Scan for the cell matching the given text and deliver its [X, Y] coordinate at center. 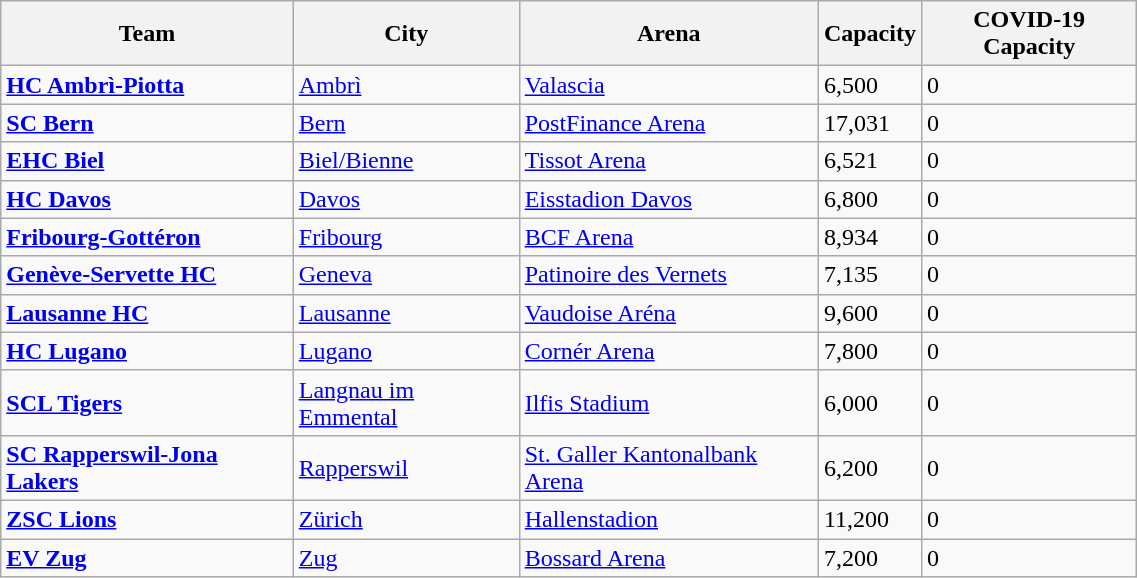
EHC Biel [147, 161]
COVID-19 Capacity [1028, 34]
Genève-Servette HC [147, 275]
HC Lugano [147, 351]
Ambrì [406, 85]
Rapperswil [406, 468]
6,200 [870, 468]
ZSC Lions [147, 519]
HC Ambrì-Piotta [147, 85]
Lausanne [406, 313]
Zug [406, 557]
Ilfis Stadium [668, 402]
6,800 [870, 199]
6,000 [870, 402]
8,934 [870, 237]
Arena [668, 34]
Fribourg [406, 237]
Cornér Arena [668, 351]
Tissot Arena [668, 161]
Vaudoise Aréna [668, 313]
Langnau im Emmental [406, 402]
HC Davos [147, 199]
SC Rapperswil-Jona Lakers [147, 468]
Capacity [870, 34]
6,500 [870, 85]
9,600 [870, 313]
7,800 [870, 351]
EV Zug [147, 557]
Lausanne HC [147, 313]
St. Galler Kantonalbank Arena [668, 468]
SCL Tigers [147, 402]
Hallenstadion [668, 519]
Fribourg-Gottéron [147, 237]
Zürich [406, 519]
PostFinance Arena [668, 123]
Valascia [668, 85]
Davos [406, 199]
Eisstadion Davos [668, 199]
BCF Arena [668, 237]
11,200 [870, 519]
Biel/Bienne [406, 161]
7,200 [870, 557]
Bossard Arena [668, 557]
7,135 [870, 275]
City [406, 34]
Lugano [406, 351]
Patinoire des Vernets [668, 275]
6,521 [870, 161]
SC Bern [147, 123]
Team [147, 34]
Bern [406, 123]
Geneva [406, 275]
17,031 [870, 123]
